Return the [X, Y] coordinate for the center point of the cell that contains the specified text.  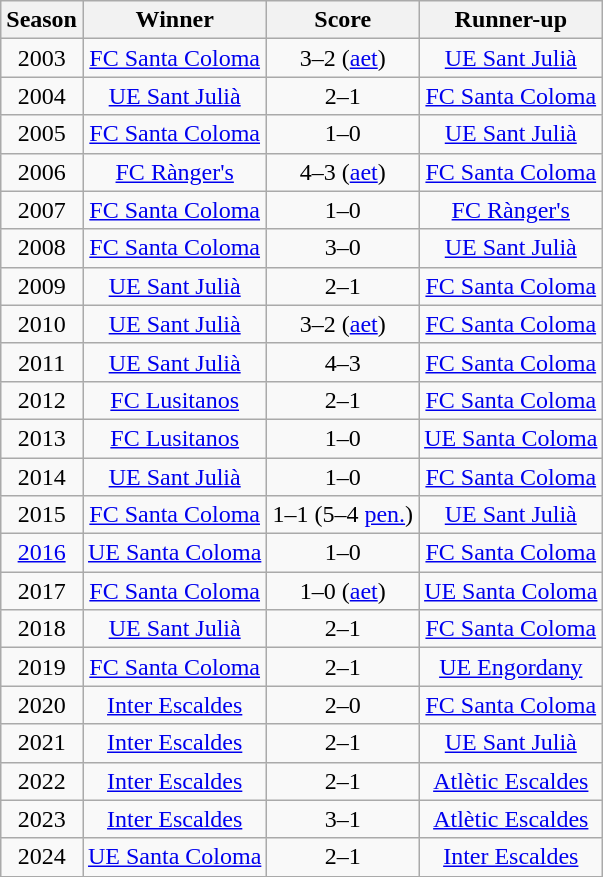
4–3 (aet) [343, 172]
UE Engordany [511, 667]
2009 [42, 286]
2015 [42, 515]
Winner [174, 20]
2017 [42, 591]
2014 [42, 477]
Score [343, 20]
2004 [42, 96]
Season [42, 20]
2023 [42, 819]
2024 [42, 857]
2010 [42, 324]
2011 [42, 362]
1–1 (5–4 pen.) [343, 515]
1–0 (aet) [343, 591]
2013 [42, 438]
2019 [42, 667]
2016 [42, 553]
3–1 [343, 819]
Runner-up [511, 20]
2008 [42, 248]
2006 [42, 172]
2005 [42, 134]
2012 [42, 400]
2007 [42, 210]
4–3 [343, 362]
2–0 [343, 705]
3–0 [343, 248]
2020 [42, 705]
2003 [42, 58]
2022 [42, 781]
2018 [42, 629]
2021 [42, 743]
